Pinpoint the cell where the given text exists, returning its [x, y] midpoint coordinate. 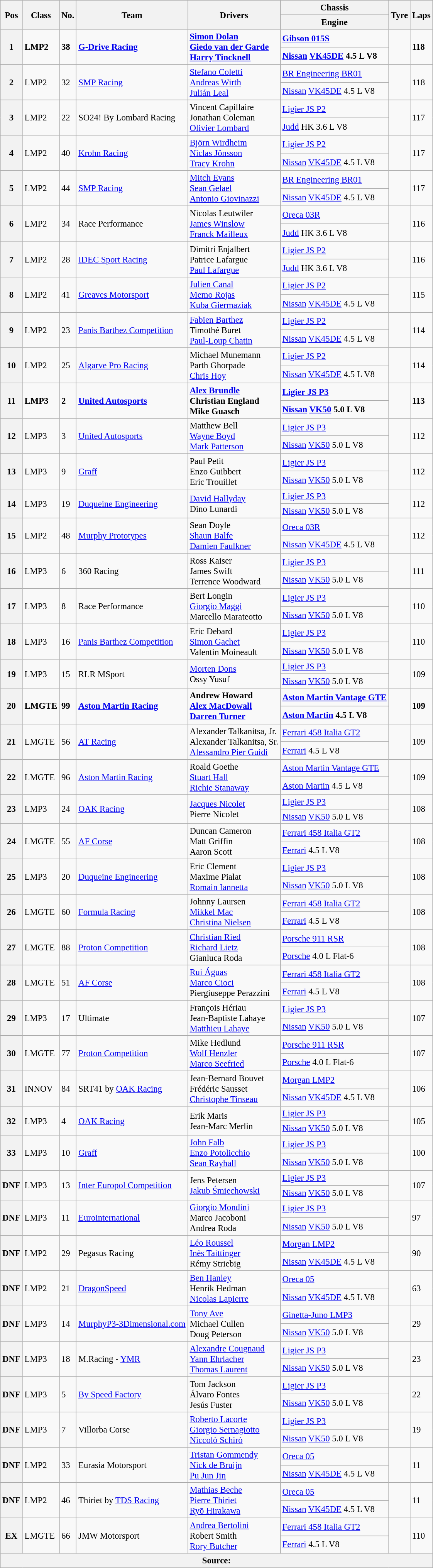
Source: [216, 1561]
Alex Brundle Christian England Mike Guasch [234, 401]
38 [68, 47]
Mathias Beche Pierre Thiriet Ryō Hirakawa [234, 1500]
Thiriet by TDS Racing [132, 1500]
30 [12, 1053]
Léo Roussel Inès Taittinger Rémy Striebig [234, 1253]
Tristan Gommendy Nick de Bruijn Pu Jun Jin [234, 1465]
Dimitri Enjalbert Patrice Lafargue Paul Lafargue [234, 259]
90 [421, 1253]
No. [68, 15]
Eurasia Motorsport [132, 1465]
Pos [12, 15]
Drivers [234, 15]
Formula Racing [132, 912]
Ginetta-Juno LMP3 [334, 1315]
Fabien Barthez Timothé Buret Paul-Loup Chatin [234, 330]
Andrew Howard Alex MacDowall Darren Turner [234, 706]
66 [68, 1536]
Team [132, 15]
Ross Kaiser James Swift Terrence Woodward [234, 571]
Roberto Lacorte Giorgio Sernagiotto Niccolò Schirò [234, 1430]
Algarve Pro Racing [132, 365]
Nicolas Leutwiler James Winslow Franck Mailleux [234, 224]
Simon Dolan Giedo van der Garde Harry Tincknell [234, 47]
Tom Jackson Álvaro Fontes Jesús Fuster [234, 1394]
Class [41, 15]
27 [12, 947]
63 [421, 1288]
12 [12, 436]
AT Racing [132, 742]
77 [68, 1053]
EX [12, 1536]
John Falb Enzo Potolicchio Sean Rayhall [234, 1153]
Jacques Nicolet Pierre Nicolet [234, 809]
Rui Águas Marco Cioci Piergiuseppe Perazzini [234, 983]
David Hallyday Dino Lunardi [234, 503]
JMW Motorsport [132, 1536]
99 [68, 706]
Ben Hanley Henrik Hedman Nicolas Lapierre [234, 1288]
Andrea Bertolini Robert Smith Rory Butcher [234, 1536]
Björn Wirdheim Niclas Jönsson Tracy Krohn [234, 153]
Johnny Laursen Mikkel Mac Christina Nielsen [234, 912]
Eric Debard Simon Gachet Valentin Moineault [234, 642]
115 [421, 295]
Inter Europol Competition [132, 1185]
Julien Canal Memo Rojas Kuba Giermaziak [234, 295]
Villorba Corse [132, 1430]
François Hériau Jean-Baptiste Lahaye Matthieu Lahaye [234, 1018]
Chassis [334, 8]
G-Drive Racing [132, 47]
Laps [421, 15]
By Speed Factory [132, 1394]
105 [421, 1121]
Jean-Bernard Bouvet Frédéric Sausset Christophe Tinseau [234, 1089]
44 [68, 188]
RLR MSport [132, 674]
96 [68, 777]
360 Racing [132, 571]
Jens Petersen Jakub Śmiechowski [234, 1185]
Tony Ave Michael Cullen Doug Peterson [234, 1324]
88 [68, 947]
46 [68, 1500]
Paul Petit Enzo Guibbert Eric Trouillet [234, 471]
40 [68, 153]
Eric Clement Maxime Pialat Romain Iannetta [234, 877]
34 [68, 224]
55 [68, 842]
Matthew Bell Wayne Boyd Mark Patterson [234, 436]
Duncan Cameron Matt Griffin Aaron Scott [234, 842]
Mike Hedlund Wolf Henzler Marco Seefried [234, 1053]
Giorgio Mondini Marco Jacoboni Andrea Roda [234, 1217]
56 [68, 742]
113 [421, 401]
SO24! By Lombard Racing [132, 118]
MurphyP3-3Dimensional.com [132, 1324]
Pegasus Racing [132, 1253]
Stefano Coletti Andreas Wirth Julián Leal [234, 83]
Bert Longin Giorgio Maggi Marcello Marateotto [234, 606]
Alexandre Cougnaud Yann Ehrlacher Thomas Laurent [234, 1359]
Sean Doyle Shaun Balfe Damien Faulkner [234, 536]
Vincent Capillaire Jonathan Coleman Olivier Lombard [234, 118]
INNOV [41, 1089]
Roald Goethe Stuart Hall Richie Stanaway [234, 777]
60 [68, 912]
IDEC Sport Racing [132, 259]
Tyre [399, 15]
Alexander Talkanitsa, Jr. Alexander Talkanitsa, Sr. Alessandro Pier Guidi [234, 742]
Christian Ried Richard Lietz Gianluca Roda [234, 947]
Morten Dons Ossy Yusuf [234, 674]
Erik Maris Jean-Marc Merlin [234, 1121]
Mitch Evans Sean Gelael Antonio Giovinazzi [234, 188]
M.Racing - YMR [132, 1359]
Gibson 015S [334, 38]
Michael Munemann Parth Ghorpade Chris Hoy [234, 365]
31 [12, 1089]
41 [68, 295]
Eurointernational [132, 1217]
84 [68, 1089]
Murphy Prototypes [132, 536]
SRT41 by OAK Racing [132, 1089]
Ultimate [132, 1018]
51 [68, 983]
48 [68, 536]
DragonSpeed [132, 1288]
26 [12, 912]
97 [421, 1217]
1 [12, 47]
Krohn Racing [132, 153]
106 [421, 1089]
Greaves Motorsport [132, 295]
111 [421, 571]
Engine [334, 22]
100 [421, 1153]
